Locate the cell with the specified text and output its (x, y) center coordinate. 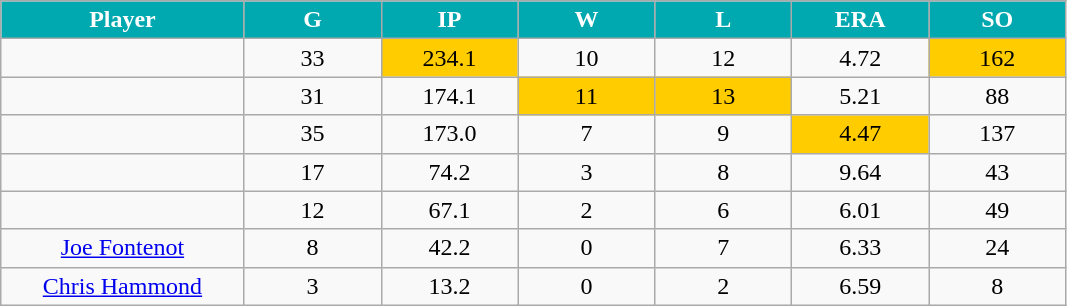
43 (998, 172)
137 (998, 134)
10 (586, 58)
4.72 (860, 58)
Player (122, 20)
33 (312, 58)
174.1 (450, 96)
173.0 (450, 134)
W (586, 20)
6.59 (860, 286)
SO (998, 20)
31 (312, 96)
Chris Hammond (122, 286)
24 (998, 248)
67.1 (450, 210)
42.2 (450, 248)
88 (998, 96)
6.01 (860, 210)
162 (998, 58)
17 (312, 172)
9 (724, 134)
11 (586, 96)
49 (998, 210)
6 (724, 210)
5.21 (860, 96)
ERA (860, 20)
13 (724, 96)
234.1 (450, 58)
9.64 (860, 172)
13.2 (450, 286)
35 (312, 134)
G (312, 20)
74.2 (450, 172)
6.33 (860, 248)
Joe Fontenot (122, 248)
4.47 (860, 134)
L (724, 20)
IP (450, 20)
